Pinpoint the cell where the given text exists, returning its (x, y) midpoint coordinate. 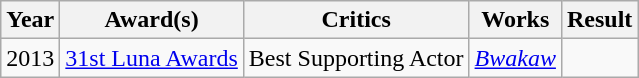
Year (30, 20)
Bwakaw (515, 58)
31st Luna Awards (152, 58)
Best Supporting Actor (356, 58)
Result (599, 20)
Award(s) (152, 20)
Critics (356, 20)
2013 (30, 58)
Works (515, 20)
